Locate the cell with the specified text and output its (x, y) center coordinate. 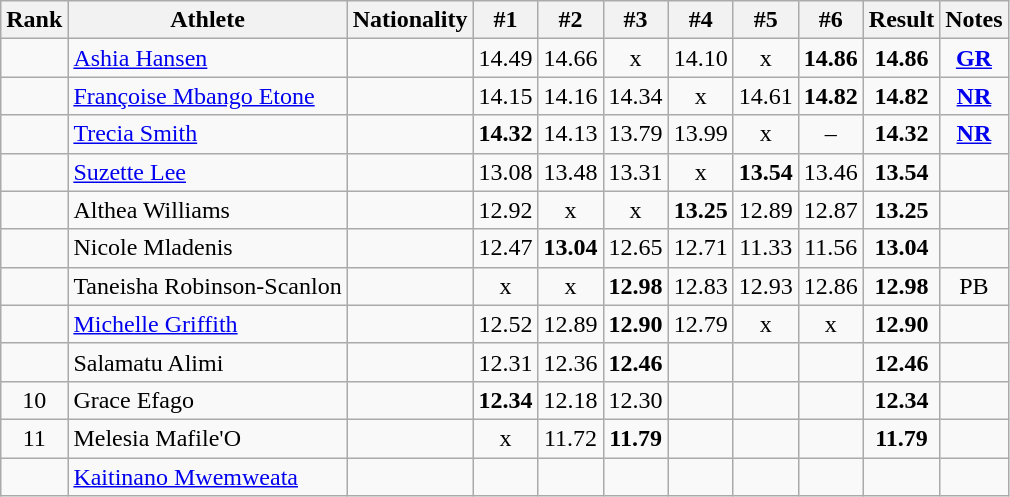
– (830, 134)
GR (974, 58)
Nationality (410, 20)
Nicole Mladenis (208, 248)
Melesia Mafile'O (208, 438)
12.30 (636, 400)
12.18 (570, 400)
14.34 (636, 96)
11 (34, 438)
14.16 (570, 96)
Grace Efago (208, 400)
13.48 (570, 172)
Athlete (208, 20)
PB (974, 286)
Michelle Griffith (208, 324)
#4 (700, 20)
12.92 (506, 210)
13.46 (830, 172)
10 (34, 400)
14.61 (766, 96)
Result (901, 20)
12.36 (570, 362)
Françoise Mbango Etone (208, 96)
11.33 (766, 248)
12.65 (636, 248)
Taneisha Robinson-Scanlon (208, 286)
12.93 (766, 286)
14.66 (570, 58)
Kaitinano Mwemweata (208, 477)
#2 (570, 20)
#3 (636, 20)
Ashia Hansen (208, 58)
Salamatu Alimi (208, 362)
14.10 (700, 58)
14.13 (570, 134)
11.72 (570, 438)
13.08 (506, 172)
12.79 (700, 324)
#5 (766, 20)
#1 (506, 20)
#6 (830, 20)
Trecia Smith (208, 134)
Suzette Lee (208, 172)
12.31 (506, 362)
13.99 (700, 134)
Notes (974, 20)
Althea Williams (208, 210)
12.47 (506, 248)
12.71 (700, 248)
11.56 (830, 248)
14.49 (506, 58)
13.31 (636, 172)
12.83 (700, 286)
14.15 (506, 96)
12.87 (830, 210)
13.79 (636, 134)
Rank (34, 20)
12.52 (506, 324)
12.86 (830, 286)
